Pinpoint the cell where the given text exists, returning its [X, Y] midpoint coordinate. 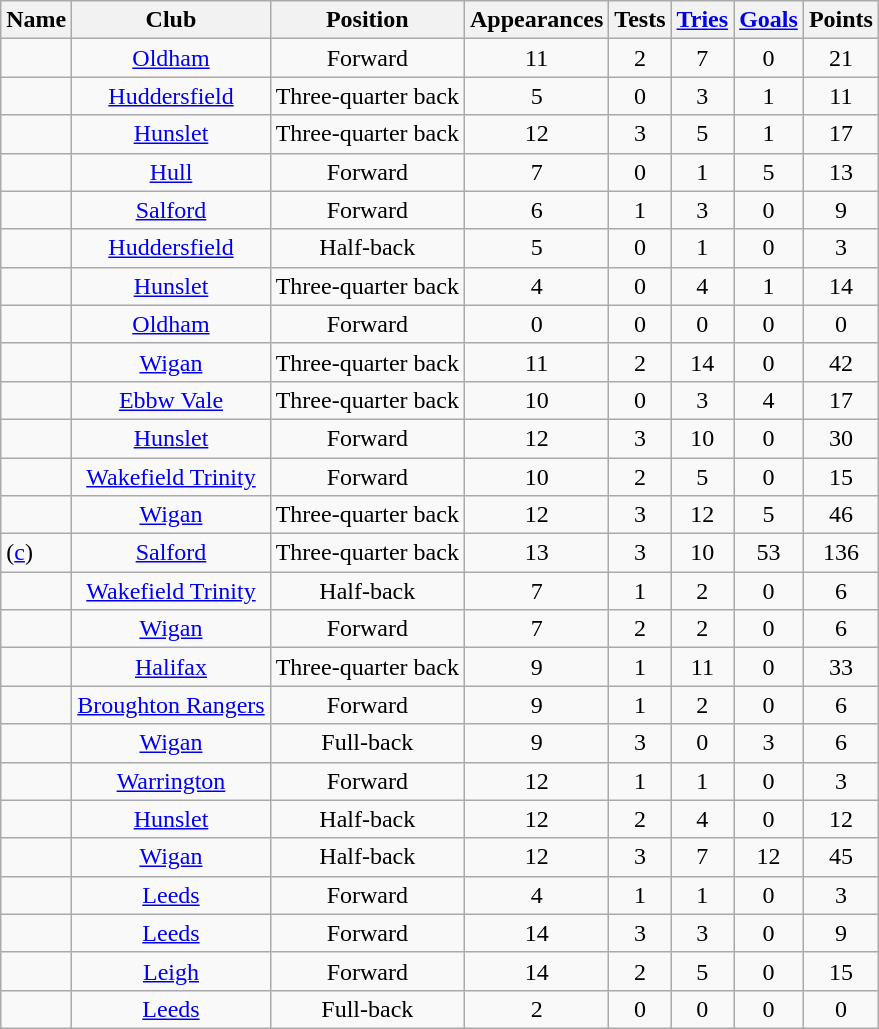
30 [840, 438]
45 [840, 857]
(c) [36, 553]
Halifax [171, 667]
Warrington [171, 781]
Appearances [536, 20]
Broughton Rangers [171, 705]
Points [840, 20]
136 [840, 553]
46 [840, 515]
42 [840, 362]
Leigh [171, 971]
Ebbw Vale [171, 400]
Hull [171, 172]
Position [367, 20]
Club [171, 20]
Goals [769, 20]
Tries [702, 20]
Name [36, 20]
33 [840, 667]
21 [840, 58]
53 [769, 553]
Tests [640, 20]
